Find where the given text appears and provide that cell's center as [x, y] coordinate. 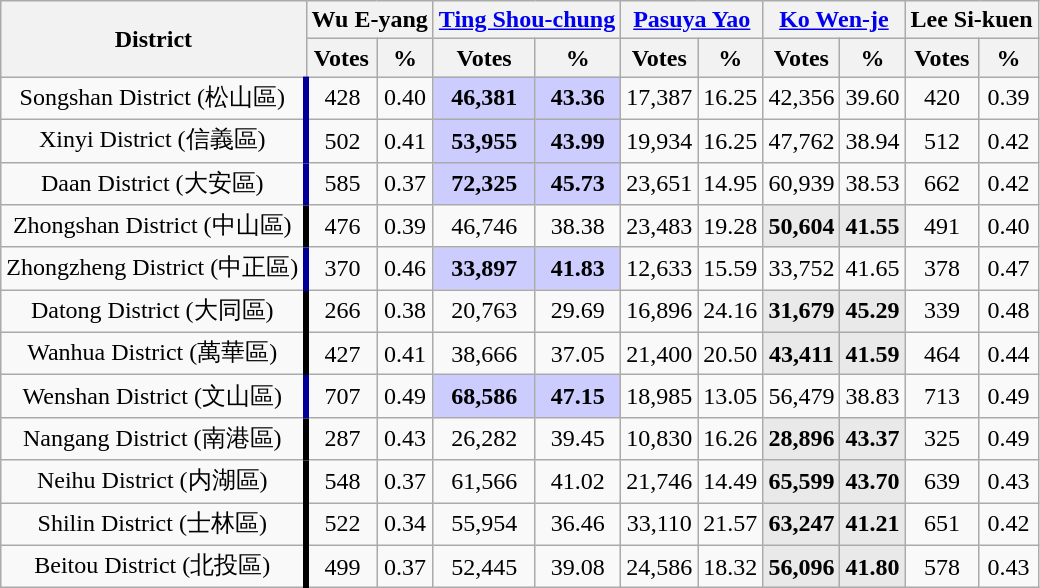
56,479 [802, 396]
41.21 [872, 524]
District [154, 39]
65,599 [802, 482]
20.50 [730, 354]
37.05 [578, 354]
0.46 [406, 268]
578 [942, 566]
43.36 [578, 98]
522 [342, 524]
13.05 [730, 396]
36.46 [578, 524]
Beitou District (北投區) [154, 566]
Ko Wen-je [834, 20]
19,934 [660, 140]
38.94 [872, 140]
38.83 [872, 396]
427 [342, 354]
Ting Shou-chung [526, 20]
Xinyi District (信義區) [154, 140]
16,896 [660, 312]
Shilin District (士林區) [154, 524]
17,387 [660, 98]
31,679 [802, 312]
24,586 [660, 566]
0.48 [1008, 312]
29.69 [578, 312]
428 [342, 98]
60,939 [802, 184]
0.38 [406, 312]
339 [942, 312]
464 [942, 354]
61,566 [484, 482]
56,096 [802, 566]
16.26 [730, 438]
499 [342, 566]
33,752 [802, 268]
Neihu District (内湖區) [154, 482]
26,282 [484, 438]
12,633 [660, 268]
43.37 [872, 438]
713 [942, 396]
41.83 [578, 268]
24.16 [730, 312]
0.47 [1008, 268]
662 [942, 184]
266 [342, 312]
20,763 [484, 312]
41.65 [872, 268]
43.99 [578, 140]
23,483 [660, 226]
47,762 [802, 140]
420 [942, 98]
46,746 [484, 226]
378 [942, 268]
45.29 [872, 312]
502 [342, 140]
Datong District (大同區) [154, 312]
41.59 [872, 354]
14.95 [730, 184]
68,586 [484, 396]
38.38 [578, 226]
38,666 [484, 354]
639 [942, 482]
370 [342, 268]
53,955 [484, 140]
Wanhua District (萬華區) [154, 354]
Zhongzheng District (中正區) [154, 268]
19.28 [730, 226]
50,604 [802, 226]
21.57 [730, 524]
33,897 [484, 268]
55,954 [484, 524]
0.44 [1008, 354]
Songshan District (松山區) [154, 98]
707 [342, 396]
63,247 [802, 524]
46,381 [484, 98]
28,896 [802, 438]
45.73 [578, 184]
Daan District (大安區) [154, 184]
18,985 [660, 396]
287 [342, 438]
18.32 [730, 566]
651 [942, 524]
325 [942, 438]
43.70 [872, 482]
23,651 [660, 184]
33,110 [660, 524]
0.34 [406, 524]
512 [942, 140]
42,356 [802, 98]
41.55 [872, 226]
39.60 [872, 98]
39.08 [578, 566]
41.02 [578, 482]
Wenshan District (文山區) [154, 396]
21,400 [660, 354]
Wu E-yang [370, 20]
476 [342, 226]
52,445 [484, 566]
72,325 [484, 184]
41.80 [872, 566]
14.49 [730, 482]
21,746 [660, 482]
38.53 [872, 184]
10,830 [660, 438]
Nangang District (南港區) [154, 438]
548 [342, 482]
Zhongshan District (中山區) [154, 226]
47.15 [578, 396]
Pasuya Yao [692, 20]
585 [342, 184]
39.45 [578, 438]
15.59 [730, 268]
43,411 [802, 354]
Lee Si-kuen [972, 20]
491 [942, 226]
